Output the (x, y) coordinate of the center of the cell containing the given text.  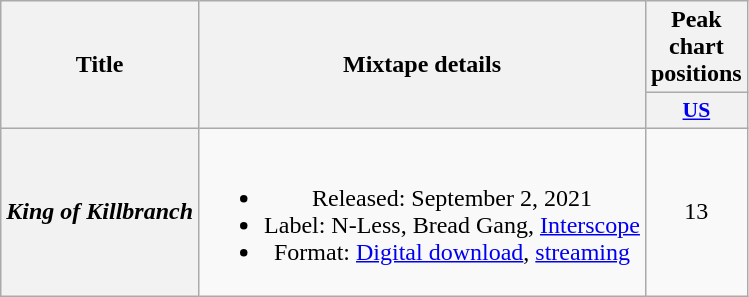
Mixtape details (422, 65)
US (696, 111)
King of Killbranch (100, 212)
Peak chart positions (696, 47)
Title (100, 65)
Released: September 2, 2021Label: N-Less, Bread Gang, InterscopeFormat: Digital download, streaming (422, 212)
13 (696, 212)
